Detect which cell encompasses the target text, then output its [X, Y] center coordinate. 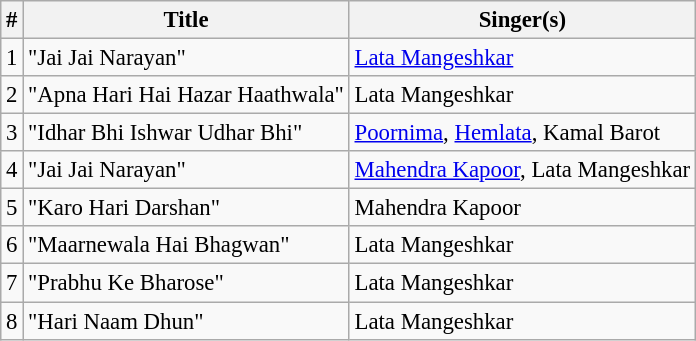
"Karo Hari Darshan" [186, 208]
Poornima, Hemlata, Kamal Barot [522, 133]
"Idhar Bhi Ishwar Udhar Bhi" [186, 133]
6 [12, 245]
1 [12, 58]
Mahendra Kapoor [522, 208]
"Hari Naam Dhun" [186, 321]
5 [12, 208]
# [12, 20]
2 [12, 95]
3 [12, 133]
"Prabhu Ke Bharose" [186, 283]
"Maarnewala Hai Bhagwan" [186, 245]
8 [12, 321]
Title [186, 20]
"Apna Hari Hai Hazar Haathwala" [186, 95]
7 [12, 283]
Singer(s) [522, 20]
4 [12, 170]
Mahendra Kapoor, Lata Mangeshkar [522, 170]
